Locate the cell with the specified text and output its [X, Y] center coordinate. 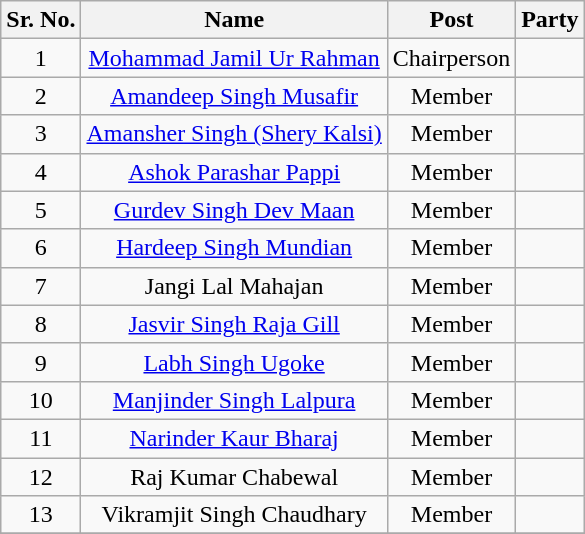
1 [41, 58]
Gurdev Singh Dev Maan [234, 210]
9 [41, 362]
Narinder Kaur Bharaj [234, 438]
Jangi Lal Mahajan [234, 286]
6 [41, 248]
Amandeep Singh Musafir [234, 96]
Chairperson [451, 58]
11 [41, 438]
13 [41, 515]
2 [41, 96]
Sr. No. [41, 20]
Post [451, 20]
Vikramjit Singh Chaudhary [234, 515]
4 [41, 172]
Amansher Singh (Shery Kalsi) [234, 134]
10 [41, 400]
Raj Kumar Chabewal [234, 477]
Manjinder Singh Lalpura [234, 400]
12 [41, 477]
Ashok Parashar Pappi [234, 172]
3 [41, 134]
8 [41, 324]
7 [41, 286]
Party [550, 20]
Hardeep Singh Mundian [234, 248]
5 [41, 210]
Labh Singh Ugoke [234, 362]
Mohammad Jamil Ur Rahman [234, 58]
Name [234, 20]
Jasvir Singh Raja Gill [234, 324]
